Identify which cell holds the provided text, then report its [X, Y] central coordinate. 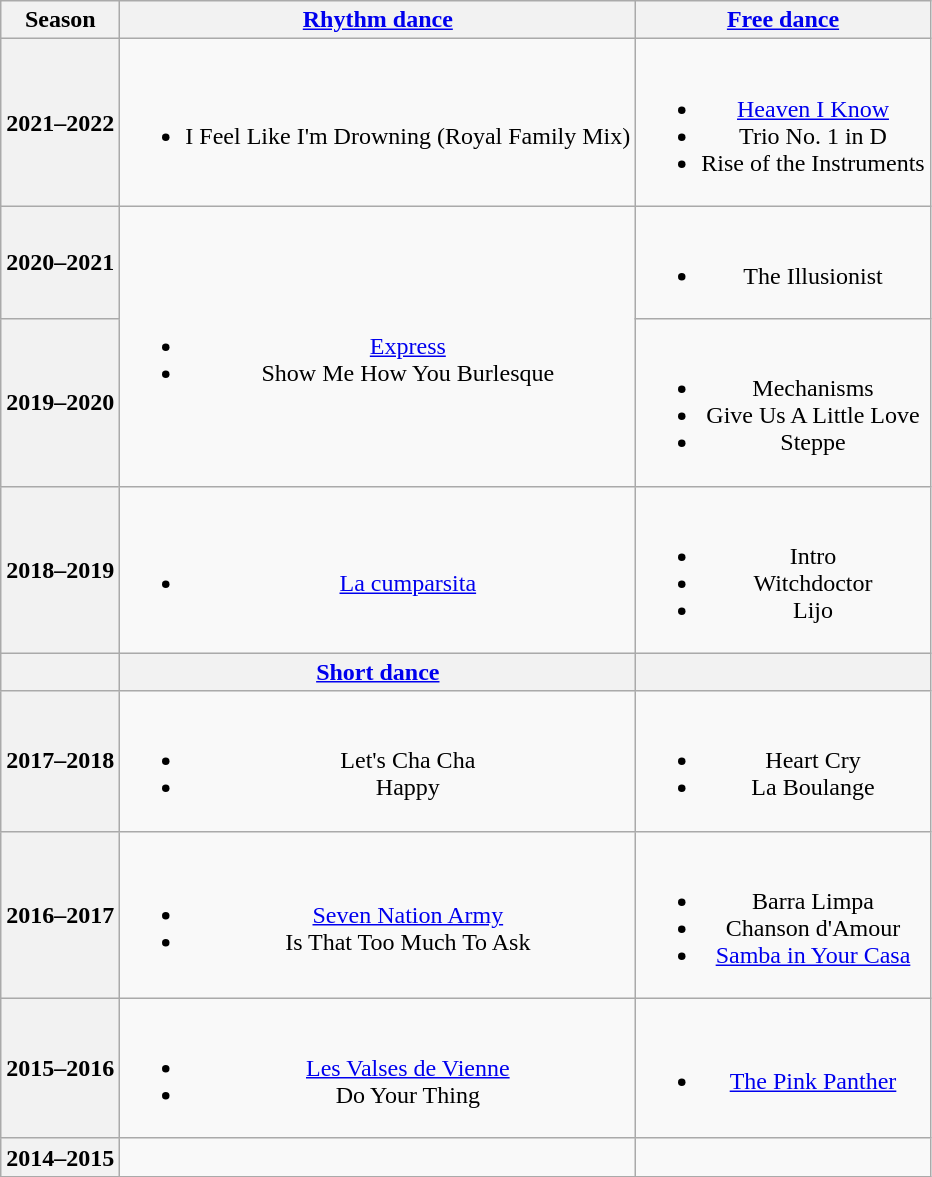
La cumparsita [378, 570]
2017–2018 [60, 761]
Les Valses de Vienne Do Your Thing [378, 1068]
Express Show Me How You Burlesque [378, 346]
Intro Witchdoctor Lijo [783, 570]
Let's Cha Cha Happy [378, 761]
2018–2019 [60, 570]
The Illusionist [783, 262]
The Pink Panther [783, 1068]
2019–2020 [60, 402]
Season [60, 20]
2015–2016 [60, 1068]
Rhythm dance [378, 20]
Free dance [783, 20]
2021–2022 [60, 122]
Barra Limpa Chanson d'Amour Samba in Your Casa [783, 914]
2016–2017 [60, 914]
Heaven I Know Trio No. 1 in D Rise of the Instruments [783, 122]
Seven Nation Army Is That Too Much To Ask [378, 914]
I Feel Like I'm Drowning (Royal Family Mix) [378, 122]
2020–2021 [60, 262]
2014–2015 [60, 1157]
Mechanisms Give Us A Little Love Steppe [783, 402]
Short dance [378, 672]
Heart Cry La Boulange [783, 761]
